Extract the (x, y) coordinate from the center of the cell holding the provided text.  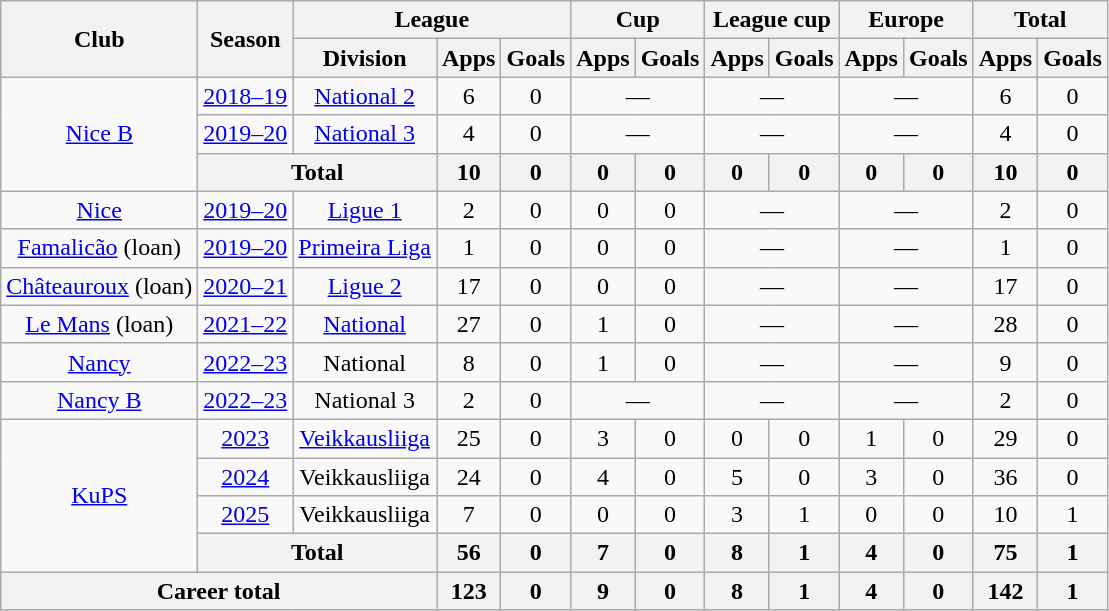
Nancy (100, 362)
5 (737, 477)
Career total (219, 591)
25 (468, 438)
2025 (246, 515)
Nice (100, 210)
League (432, 20)
League cup (772, 20)
Season (246, 39)
Club (100, 39)
2018–19 (246, 96)
36 (1005, 477)
2023 (246, 438)
Division (365, 58)
29 (1005, 438)
Nancy B (100, 400)
Famalicão (loan) (100, 248)
28 (1005, 324)
142 (1005, 591)
24 (468, 477)
2021–22 (246, 324)
Cup (638, 20)
Europe (906, 20)
Ligue 1 (365, 210)
Le Mans (loan) (100, 324)
2020–21 (246, 286)
123 (468, 591)
2024 (246, 477)
27 (468, 324)
National 2 (365, 96)
Ligue 2 (365, 286)
KuPS (100, 495)
56 (468, 553)
75 (1005, 553)
Nice B (100, 134)
Châteauroux (loan) (100, 286)
Primeira Liga (365, 248)
